Find where the given text appears and provide that cell's center as [X, Y] coordinate. 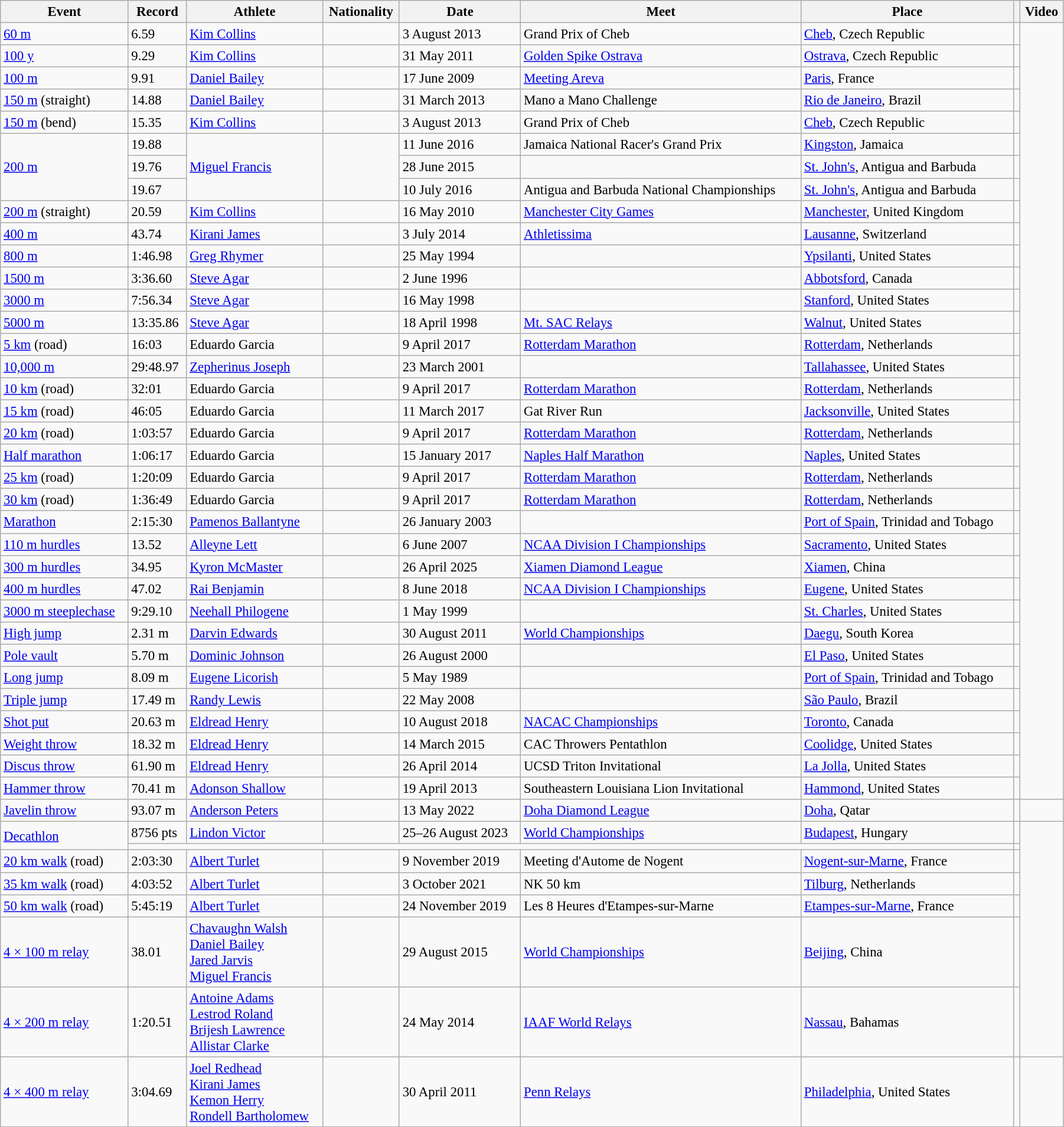
3:36.60 [157, 278]
Kirani James [255, 234]
São Paulo, Brazil [907, 700]
16:03 [157, 345]
Record [157, 12]
110 m hurdles [64, 544]
Alleyne Lett [255, 544]
20 km (road) [64, 433]
8.09 m [157, 678]
Mano a Mano Challenge [661, 100]
Date [459, 12]
Toronto, Canada [907, 722]
5 km (road) [64, 345]
34.95 [157, 567]
70.41 m [157, 789]
Meeting Areva [661, 79]
Chavaughn WalshDaniel BaileyJared JarvisMiguel Francis [255, 952]
100 y [64, 56]
4 × 200 m relay [64, 1021]
Javelin throw [64, 811]
31 March 2013 [459, 100]
Naples Half Marathon [661, 456]
3 October 2021 [459, 884]
NACAC Championships [661, 722]
Jamaica National Racer's Grand Prix [661, 145]
50 km walk (road) [64, 906]
Eugene, United States [907, 589]
Lindon Victor [255, 833]
Sacramento, United States [907, 544]
5000 m [64, 322]
93.07 m [157, 811]
La Jolla, United States [907, 766]
2:15:30 [157, 522]
Jacksonville, United States [907, 411]
5 May 1989 [459, 678]
Neehall Philogene [255, 611]
4:03:52 [157, 884]
Antoine AdamsLestrod RolandBrijesh LawrenceAllistar Clarke [255, 1021]
43.74 [157, 234]
30 August 2011 [459, 633]
Rio de Janeiro, Brazil [907, 100]
15 km (road) [64, 411]
Lausanne, Switzerland [907, 234]
Naples, United States [907, 456]
St. Charles, United States [907, 611]
Paris, France [907, 79]
Antigua and Barbuda National Championships [661, 190]
Tilburg, Netherlands [907, 884]
Shot put [64, 722]
Ostrava, Czech Republic [907, 56]
22 May 2008 [459, 700]
Place [907, 12]
11 March 2017 [459, 411]
Adonson Shallow [255, 789]
Long jump [64, 678]
10,000 m [64, 367]
15 January 2017 [459, 456]
Decathlon [64, 836]
Abbotsford, Canada [907, 278]
200 m [64, 166]
26 April 2025 [459, 567]
Walnut, United States [907, 322]
25 km (road) [64, 478]
4 × 400 m relay [64, 1092]
46:05 [157, 411]
20.63 m [157, 722]
25–26 August 2023 [459, 833]
El Paso, United States [907, 655]
NK 50 km [661, 884]
32:01 [157, 389]
14.88 [157, 100]
Manchester City Games [661, 211]
Mt. SAC Relays [661, 322]
2:03:30 [157, 861]
100 m [64, 79]
Doha Diamond League [661, 811]
Hammer throw [64, 789]
38.01 [157, 952]
23 March 2001 [459, 367]
Kingston, Jamaica [907, 145]
Xiamen Diamond League [661, 567]
Nationality [361, 12]
16 May 1998 [459, 300]
26 January 2003 [459, 522]
19.76 [157, 167]
IAAF World Relays [661, 1021]
20 km walk (road) [64, 861]
19.67 [157, 190]
Dominic Johnson [255, 655]
3000 m [64, 300]
Rai Benjamin [255, 589]
5.70 m [157, 655]
1:36:49 [157, 500]
Les 8 Heures d'Etampes-sur-Marne [661, 906]
Meet [661, 12]
19.88 [157, 145]
10 July 2016 [459, 190]
Anderson Peters [255, 811]
61.90 m [157, 766]
8 June 2018 [459, 589]
25 May 1994 [459, 256]
1500 m [64, 278]
Pole vault [64, 655]
14 March 2015 [459, 744]
13:35.86 [157, 322]
7:56.34 [157, 300]
UCSD Triton Invitational [661, 766]
1 May 1999 [459, 611]
6.59 [157, 34]
Pamenos Ballantyne [255, 522]
Meeting d'Autome de Nogent [661, 861]
11 June 2016 [459, 145]
Etampes-sur-Marne, France [907, 906]
Greg Rhymer [255, 256]
Nogent-sur-Marne, France [907, 861]
5:45:19 [157, 906]
Half marathon [64, 456]
30 April 2011 [459, 1092]
Daegu, South Korea [907, 633]
17.49 m [157, 700]
Penn Relays [661, 1092]
CAC Throwers Pentathlon [661, 744]
30 km (road) [64, 500]
Discus throw [64, 766]
Doha, Qatar [907, 811]
400 m [64, 234]
29 August 2015 [459, 952]
Randy Lewis [255, 700]
Manchester, United Kingdom [907, 211]
1:06:17 [157, 456]
Miguel Francis [255, 166]
19 April 2013 [459, 789]
28 June 2015 [459, 167]
Athlete [255, 12]
9.29 [157, 56]
200 m (straight) [64, 211]
18 April 1998 [459, 322]
31 May 2011 [459, 56]
3000 m steeplechase [64, 611]
800 m [64, 256]
150 m (bend) [64, 123]
1:03:57 [157, 433]
Kyron McMaster [255, 567]
9 November 2019 [459, 861]
24 May 2014 [459, 1021]
10 km (road) [64, 389]
1:46.98 [157, 256]
10 August 2018 [459, 722]
3:04.69 [157, 1092]
47.02 [157, 589]
2 June 1996 [459, 278]
1:20.51 [157, 1021]
Golden Spike Ostrava [661, 56]
13 May 2022 [459, 811]
Southeastern Louisiana Lion Invitational [661, 789]
6 June 2007 [459, 544]
Ypsilanti, United States [907, 256]
17 June 2009 [459, 79]
Eugene Licorish [255, 678]
26 April 2014 [459, 766]
Hammond, United States [907, 789]
Stanford, United States [907, 300]
300 m hurdles [64, 567]
Philadelphia, United States [907, 1092]
9.91 [157, 79]
29:48.97 [157, 367]
Darvin Edwards [255, 633]
9:29.10 [157, 611]
60 m [64, 34]
Beijing, China [907, 952]
150 m (straight) [64, 100]
High jump [64, 633]
16 May 2010 [459, 211]
Athletissima [661, 234]
Xiamen, China [907, 567]
20.59 [157, 211]
Coolidge, United States [907, 744]
Video [1042, 12]
Triple jump [64, 700]
13.52 [157, 544]
15.35 [157, 123]
18.32 m [157, 744]
Zepherinus Joseph [255, 367]
35 km walk (road) [64, 884]
3 July 2014 [459, 234]
Weight throw [64, 744]
2.31 m [157, 633]
8756 pts [157, 833]
Tallahassee, United States [907, 367]
1:20:09 [157, 478]
Joel RedheadKirani JamesKemon HerryRondell Bartholomew [255, 1092]
Nassau, Bahamas [907, 1021]
400 m hurdles [64, 589]
Gat River Run [661, 411]
Marathon [64, 522]
Budapest, Hungary [907, 833]
26 August 2000 [459, 655]
4 × 100 m relay [64, 952]
24 November 2019 [459, 906]
Event [64, 12]
